From the cell containing the given text, extract its center point as [X, Y] coordinate. 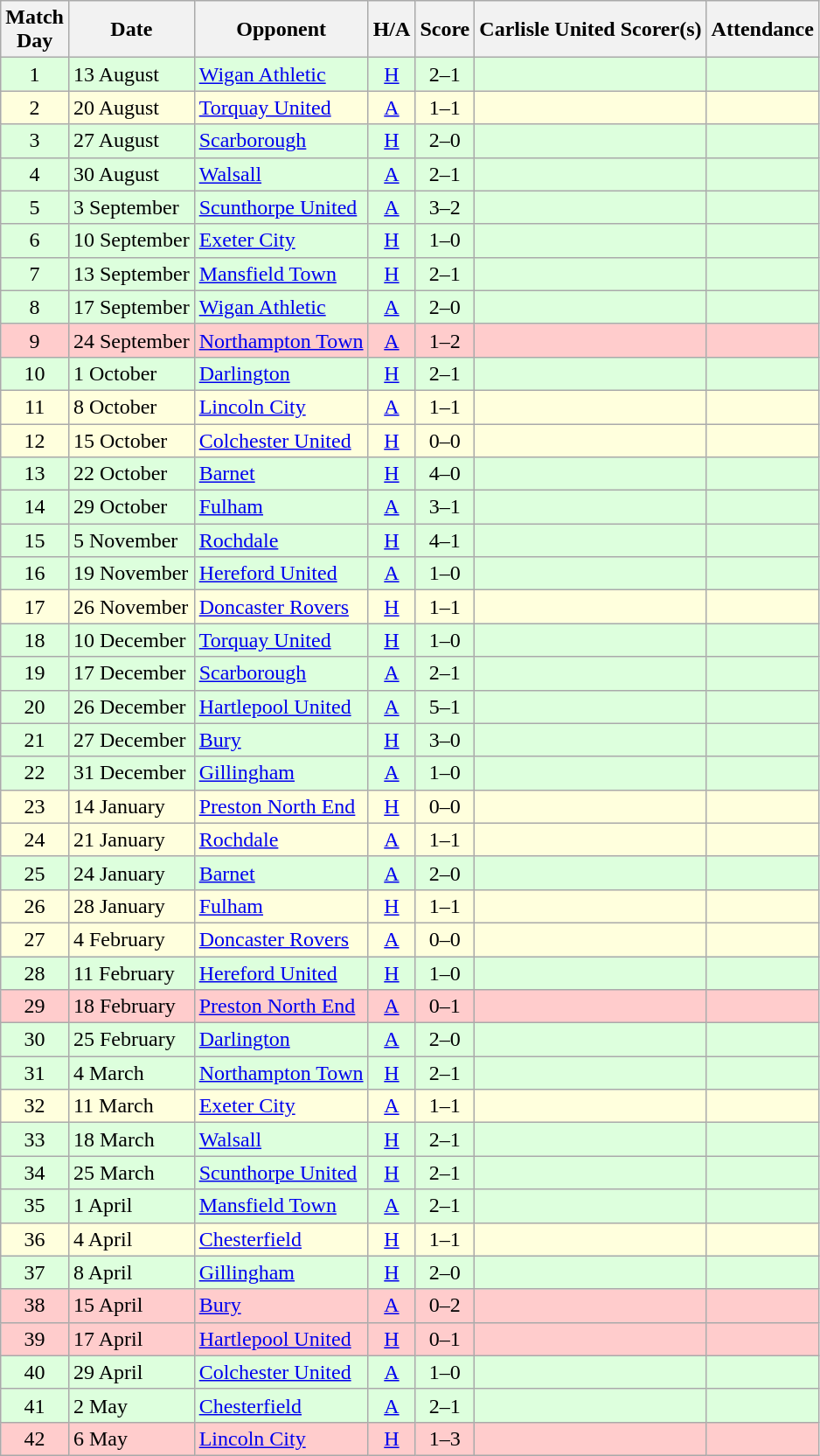
25 [35, 873]
15 [35, 540]
1–3 [445, 1439]
3 [35, 141]
21 [35, 740]
25 February [131, 1040]
26 November [131, 607]
19 November [131, 574]
15 April [131, 1306]
13 September [131, 274]
26 December [131, 707]
30 [35, 1040]
19 [35, 673]
27 August [131, 141]
25 March [131, 1173]
21 January [131, 839]
4 April [131, 1239]
39 [35, 1339]
30 August [131, 174]
29 April [131, 1372]
4 March [131, 1073]
5 [35, 207]
26 [35, 906]
28 [35, 973]
3–2 [445, 207]
33 [35, 1139]
24 [35, 839]
2 May [131, 1405]
1–2 [445, 340]
20 [35, 707]
1 October [131, 373]
31 December [131, 773]
18 March [131, 1139]
14 January [131, 806]
23 [35, 806]
41 [35, 1405]
24 September [131, 340]
Carlisle United Scorer(s) [591, 30]
H/A [392, 30]
9 [35, 340]
15 October [131, 440]
20 August [131, 108]
31 [35, 1073]
34 [35, 1173]
17 [35, 607]
0–2 [445, 1306]
8 April [131, 1272]
16 [35, 574]
6 [35, 240]
37 [35, 1272]
1 [35, 74]
5 November [131, 540]
27 December [131, 740]
Opponent [281, 30]
22 [35, 773]
17 December [131, 673]
29 October [131, 507]
11 February [131, 973]
5–1 [445, 707]
Score [445, 30]
8 [35, 307]
4 February [131, 939]
3–0 [445, 740]
11 [35, 407]
Attendance [762, 30]
36 [35, 1239]
22 October [131, 474]
18 February [131, 1007]
6 May [131, 1439]
4 [35, 174]
27 [35, 939]
10 December [131, 640]
42 [35, 1439]
17 April [131, 1339]
17 September [131, 307]
7 [35, 274]
13 [35, 474]
4–0 [445, 474]
3–1 [445, 507]
10 [35, 373]
13 August [131, 74]
12 [35, 440]
11 March [131, 1106]
10 September [131, 240]
40 [35, 1372]
29 [35, 1007]
4–1 [445, 540]
3 September [131, 207]
24 January [131, 873]
2 [35, 108]
18 [35, 640]
8 October [131, 407]
Date [131, 30]
32 [35, 1106]
14 [35, 507]
38 [35, 1306]
Match Day [35, 30]
28 January [131, 906]
35 [35, 1206]
1 April [131, 1206]
